Locate the cell with the specified text and output its [x, y] center coordinate. 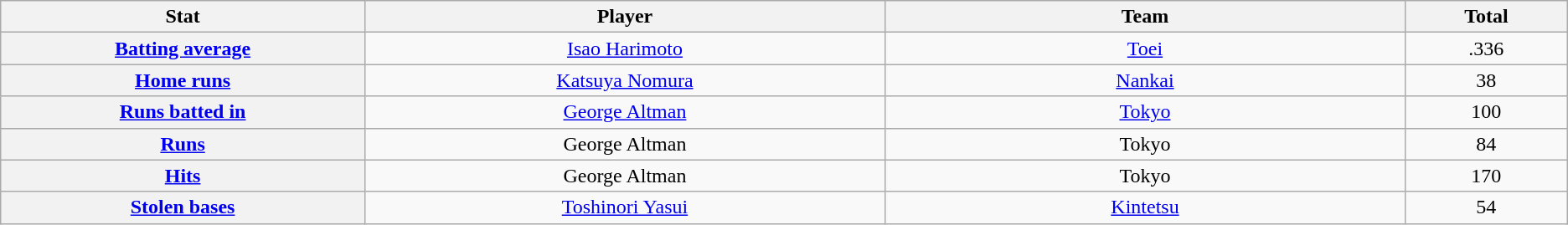
Kintetsu [1144, 207]
Toei [1144, 49]
Player [625, 17]
38 [1486, 80]
.336 [1486, 49]
Total [1486, 17]
84 [1486, 144]
Nankai [1144, 80]
Toshinori Yasui [625, 207]
100 [1486, 112]
Batting average [183, 49]
Runs [183, 144]
Home runs [183, 80]
Hits [183, 176]
Team [1144, 17]
Isao Harimoto [625, 49]
Stat [183, 17]
54 [1486, 207]
170 [1486, 176]
Stolen bases [183, 207]
Runs batted in [183, 112]
Katsuya Nomura [625, 80]
